Search for the cell housing the specified text and yield its (X, Y) center coordinate. 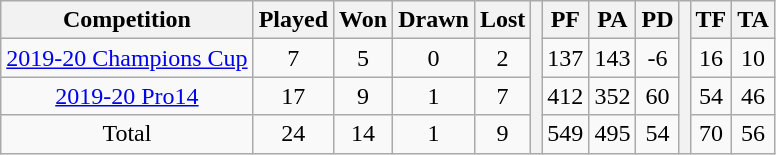
549 (566, 134)
2019-20 Pro14 (127, 96)
PF (566, 20)
412 (566, 96)
70 (711, 134)
16 (711, 58)
TA (754, 20)
17 (293, 96)
Competition (127, 20)
2019-20 Champions Cup (127, 58)
60 (658, 96)
0 (434, 58)
46 (754, 96)
PA (612, 20)
5 (364, 58)
137 (566, 58)
56 (754, 134)
2 (502, 58)
14 (364, 134)
-6 (658, 58)
Played (293, 20)
Total (127, 134)
352 (612, 96)
143 (612, 58)
Drawn (434, 20)
PD (658, 20)
Won (364, 20)
TF (711, 20)
Lost (502, 20)
495 (612, 134)
10 (754, 58)
24 (293, 134)
